Provide the [X, Y] coordinate of the cell's center where the given text is located.  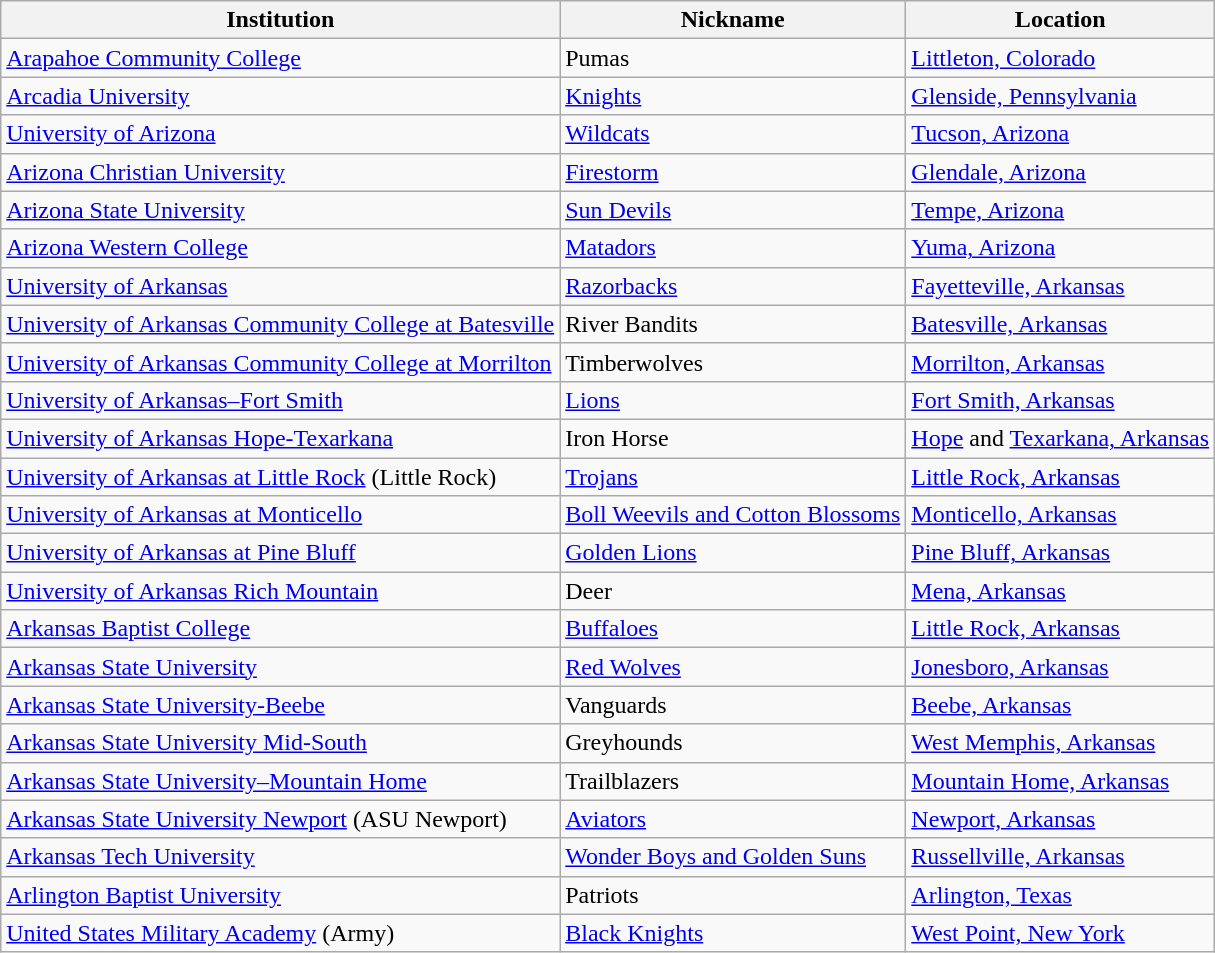
Golden Lions [733, 553]
Arcadia University [280, 96]
University of Arkansas–Fort Smith [280, 400]
West Memphis, Arkansas [1060, 743]
Mena, Arkansas [1060, 591]
Arkansas Tech University [280, 857]
Arkansas State University Mid-South [280, 743]
Batesville, Arkansas [1060, 324]
Matadors [733, 248]
Littleton, Colorado [1060, 58]
Fort Smith, Arkansas [1060, 400]
University of Arkansas [280, 286]
Arizona State University [280, 210]
Patriots [733, 895]
Arlington Baptist University [280, 895]
University of Arkansas Community College at Batesville [280, 324]
Buffaloes [733, 629]
Glendale, Arizona [1060, 172]
Arapahoe Community College [280, 58]
Pine Bluff, Arkansas [1060, 553]
Arkansas Baptist College [280, 629]
Arlington, Texas [1060, 895]
University of Arkansas Community College at Morrilton [280, 362]
Deer [733, 591]
United States Military Academy (Army) [280, 933]
Sun Devils [733, 210]
Red Wolves [733, 667]
Glenside, Pennsylvania [1060, 96]
Yuma, Arizona [1060, 248]
Monticello, Arkansas [1060, 515]
Greyhounds [733, 743]
Arkansas State University–Mountain Home [280, 781]
Nickname [733, 20]
Newport, Arkansas [1060, 819]
Firestorm [733, 172]
Knights [733, 96]
Black Knights [733, 933]
Arizona Western College [280, 248]
Russellville, Arkansas [1060, 857]
Arkansas State University [280, 667]
Arkansas State University-Beebe [280, 705]
Location [1060, 20]
West Point, New York [1060, 933]
Trailblazers [733, 781]
University of Arkansas Rich Mountain [280, 591]
Morrilton, Arkansas [1060, 362]
Boll Weevils and Cotton Blossoms [733, 515]
Razorbacks [733, 286]
Tucson, Arizona [1060, 134]
University of Arkansas at Monticello [280, 515]
Aviators [733, 819]
Institution [280, 20]
Arizona Christian University [280, 172]
University of Arizona [280, 134]
Vanguards [733, 705]
Beebe, Arkansas [1060, 705]
University of Arkansas at Little Rock (Little Rock) [280, 477]
Timberwolves [733, 362]
Wonder Boys and Golden Suns [733, 857]
Hope and Texarkana, Arkansas [1060, 438]
University of Arkansas at Pine Bluff [280, 553]
Jonesboro, Arkansas [1060, 667]
Arkansas State University Newport (ASU Newport) [280, 819]
University of Arkansas Hope-Texarkana [280, 438]
Lions [733, 400]
Tempe, Arizona [1060, 210]
Pumas [733, 58]
Iron Horse [733, 438]
Trojans [733, 477]
Fayetteville, Arkansas [1060, 286]
Wildcats [733, 134]
Mountain Home, Arkansas [1060, 781]
River Bandits [733, 324]
